Output the (x, y) coordinate of the center of the cell containing the given text.  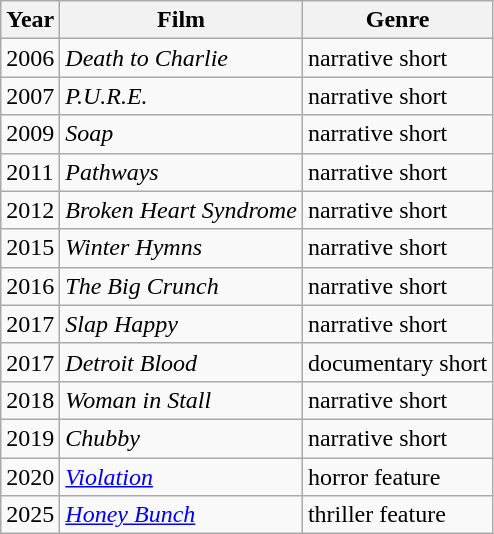
Death to Charlie (182, 58)
The Big Crunch (182, 286)
2011 (30, 172)
Pathways (182, 172)
Soap (182, 134)
P.U.R.E. (182, 96)
Film (182, 20)
2012 (30, 210)
thriller feature (397, 515)
2009 (30, 134)
horror feature (397, 477)
Winter Hymns (182, 248)
Year (30, 20)
2006 (30, 58)
2015 (30, 248)
Slap Happy (182, 324)
2019 (30, 438)
Honey Bunch (182, 515)
Violation (182, 477)
2025 (30, 515)
2007 (30, 96)
2020 (30, 477)
Chubby (182, 438)
Woman in Stall (182, 400)
Detroit Blood (182, 362)
documentary short (397, 362)
Genre (397, 20)
2018 (30, 400)
2016 (30, 286)
Broken Heart Syndrome (182, 210)
